Identify which cell holds the provided text, then report its (x, y) central coordinate. 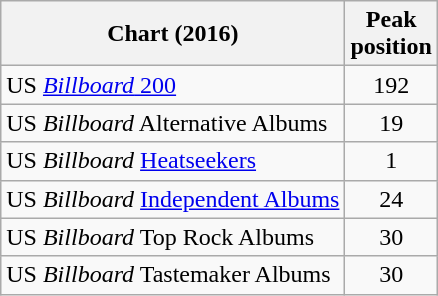
US Billboard Alternative Albums (173, 123)
US Billboard Heatseekers (173, 161)
192 (391, 85)
19 (391, 123)
Peakposition (391, 34)
US Billboard Tastemaker Albums (173, 275)
24 (391, 199)
US Billboard 200 (173, 85)
Chart (2016) (173, 34)
1 (391, 161)
US Billboard Top Rock Albums (173, 237)
US Billboard Independent Albums (173, 199)
